Scan for the cell matching the given text and deliver its [x, y] coordinate at center. 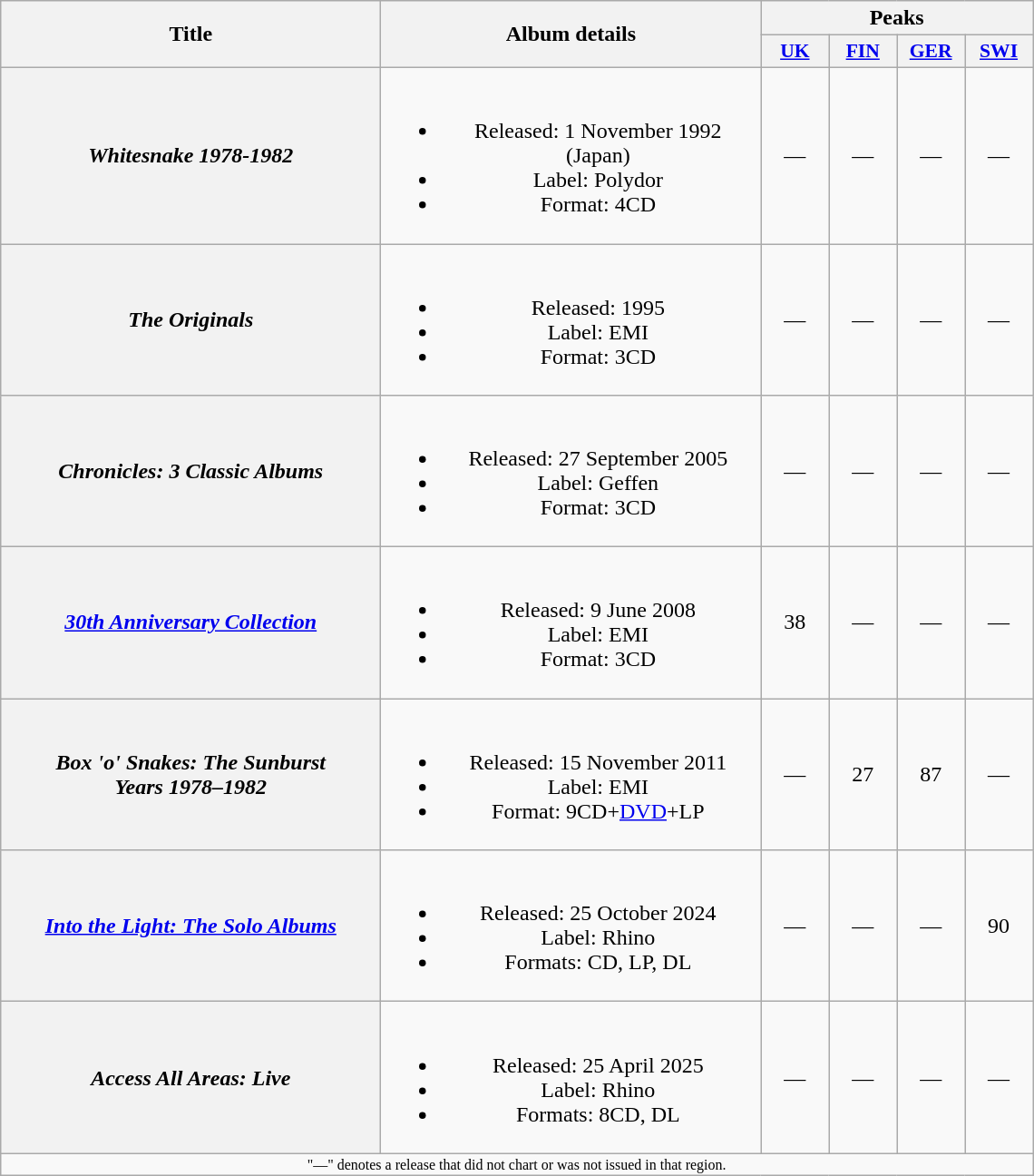
Released: 27 September 2005Label: GeffenFormat: 3CD [571, 472]
"—" denotes a release that did not chart or was not issued in that region. [517, 1164]
Released: 9 June 2008Label: EMIFormat: 3CD [571, 622]
Box 'o' Snakes: The SunburstYears 1978–1982 [190, 775]
Released: 25 October 2024Label: RhinoFormats: CD, LP, DL [571, 926]
UK [795, 52]
30th Anniversary Collection [190, 622]
Title [190, 34]
Released: 1995Label: EMIFormat: 3CD [571, 319]
Released: 25 April 2025Label: RhinoFormats: 8CD, DL [571, 1078]
Released: 15 November 2011Label: EMIFormat: 9CD+DVD+LP [571, 775]
27 [863, 775]
90 [1000, 926]
Into the Light: The Solo Albums [190, 926]
38 [795, 622]
SWI [1000, 52]
Released: 1 November 1992 (Japan)Label: PolydorFormat: 4CD [571, 155]
Chronicles: 3 Classic Albums [190, 472]
Peaks [897, 18]
Access All Areas: Live [190, 1078]
Album details [571, 34]
GER [931, 52]
The Originals [190, 319]
87 [931, 775]
Whitesnake 1978-1982 [190, 155]
FIN [863, 52]
